Return (x, y) of the center of cell containing provided text 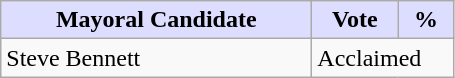
Steve Bennett (156, 58)
Vote (355, 20)
Acclaimed (383, 58)
% (426, 20)
Mayoral Candidate (156, 20)
